Capture the cell that displays the provided text and extract its (x, y) central coordinate. 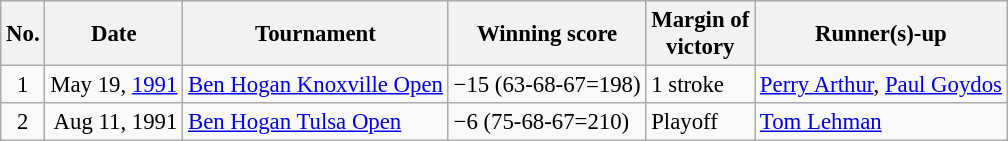
1 stroke (700, 85)
May 19, 1991 (114, 85)
−15 (63-68-67=198) (547, 85)
Ben Hogan Tulsa Open (316, 122)
Winning score (547, 34)
Playoff (700, 122)
Tournament (316, 34)
Ben Hogan Knoxville Open (316, 85)
−6 (75-68-67=210) (547, 122)
Runner(s)-up (882, 34)
1 (23, 85)
Date (114, 34)
Perry Arthur, Paul Goydos (882, 85)
Tom Lehman (882, 122)
2 (23, 122)
Margin ofvictory (700, 34)
No. (23, 34)
Aug 11, 1991 (114, 122)
